Pinpoint the cell where the given text exists, returning its [X, Y] midpoint coordinate. 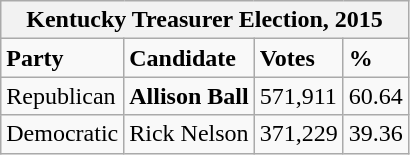
Kentucky Treasurer Election, 2015 [205, 20]
Allison Ball [189, 96]
60.64 [376, 96]
% [376, 58]
371,229 [298, 134]
Democratic [62, 134]
Republican [62, 96]
Party [62, 58]
Votes [298, 58]
571,911 [298, 96]
Candidate [189, 58]
Rick Nelson [189, 134]
39.36 [376, 134]
